Capture the cell that displays the provided text and extract its (X, Y) central coordinate. 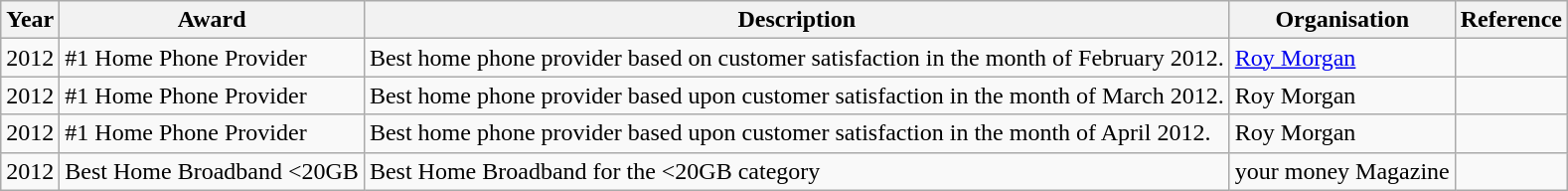
Reference (1510, 20)
Award (213, 20)
Best home phone provider based upon customer satisfaction in the month of March 2012. (797, 95)
Best home phone provider based upon customer satisfaction in the month of April 2012. (797, 133)
your money Magazine (1341, 171)
Year (30, 20)
Description (797, 20)
Best Home Broadband <20GB (213, 171)
Organisation (1341, 20)
Best home phone provider based on customer satisfaction in the month of February 2012. (797, 58)
Best Home Broadband for the <20GB category (797, 171)
